Find where the given text appears and provide that cell's center as (X, Y) coordinate. 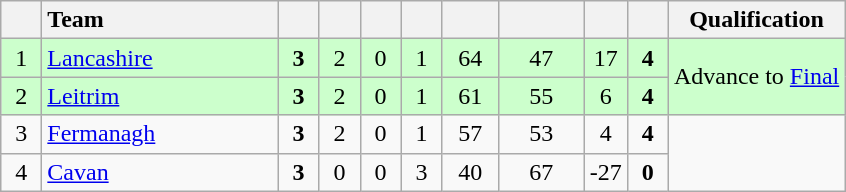
Lancashire (160, 58)
Team (160, 20)
57 (470, 134)
-27 (606, 172)
55 (541, 96)
Cavan (160, 172)
Leitrim (160, 96)
64 (470, 58)
Qualification (756, 20)
17 (606, 58)
61 (470, 96)
6 (606, 96)
Fermanagh (160, 134)
53 (541, 134)
47 (541, 58)
Advance to Final (756, 77)
67 (541, 172)
40 (470, 172)
